Extract the (X, Y) coordinate from the center of the cell holding the provided text.  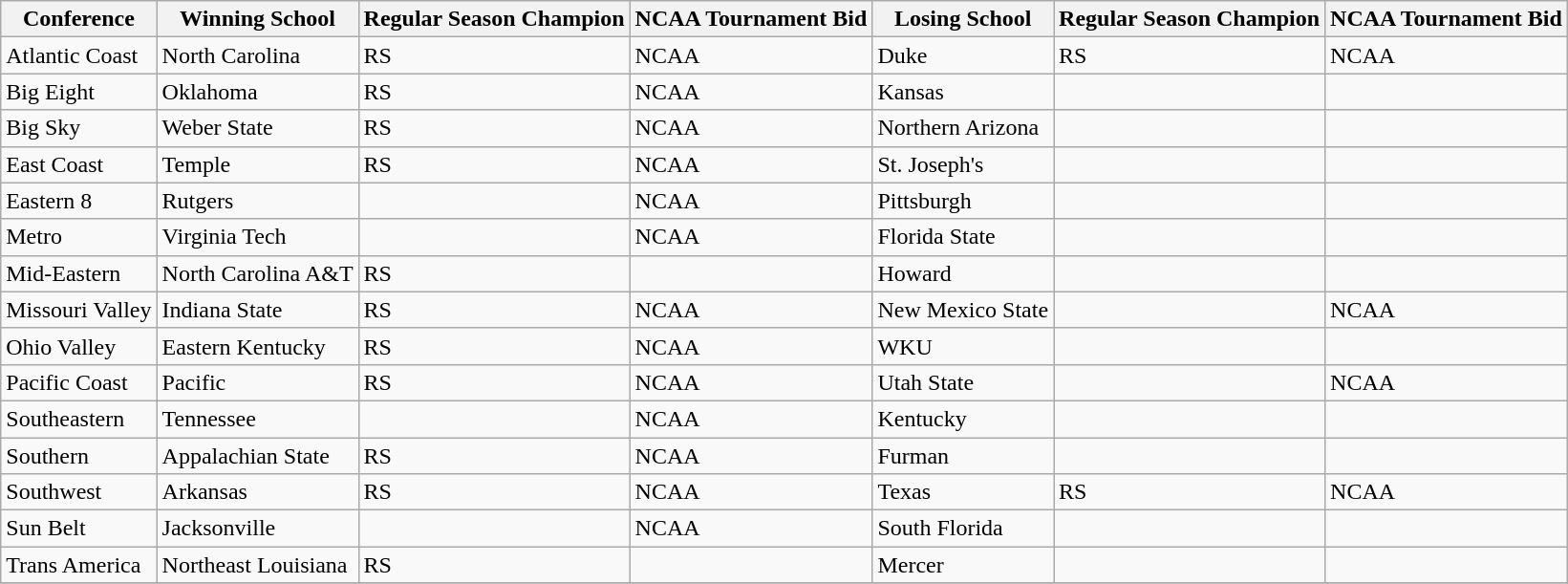
Tennessee (258, 419)
Appalachian State (258, 456)
Oklahoma (258, 92)
Conference (78, 19)
Pacific (258, 382)
Texas (963, 492)
Metro (78, 237)
North Carolina A&T (258, 273)
Arkansas (258, 492)
St. Joseph's (963, 164)
Losing School (963, 19)
South Florida (963, 529)
Eastern Kentucky (258, 346)
Indiana State (258, 310)
Pittsburgh (963, 201)
North Carolina (258, 55)
Eastern 8 (78, 201)
Pacific Coast (78, 382)
Southern (78, 456)
Kansas (963, 92)
Jacksonville (258, 529)
Mid-Eastern (78, 273)
Furman (963, 456)
Big Sky (78, 128)
New Mexico State (963, 310)
Virginia Tech (258, 237)
Big Eight (78, 92)
Kentucky (963, 419)
East Coast (78, 164)
Winning School (258, 19)
Temple (258, 164)
Northeast Louisiana (258, 565)
Trans America (78, 565)
Rutgers (258, 201)
Mercer (963, 565)
Southwest (78, 492)
Sun Belt (78, 529)
Ohio Valley (78, 346)
WKU (963, 346)
Howard (963, 273)
Florida State (963, 237)
Atlantic Coast (78, 55)
Southeastern (78, 419)
Weber State (258, 128)
Northern Arizona (963, 128)
Duke (963, 55)
Utah State (963, 382)
Missouri Valley (78, 310)
